Detect which cell encompasses the target text, then output its [x, y] center coordinate. 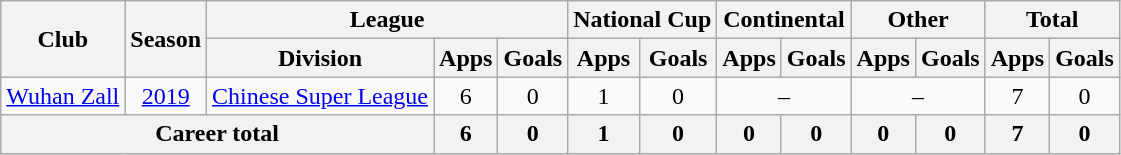
Wuhan Zall [63, 96]
Career total [218, 134]
Continental [784, 20]
National Cup [642, 20]
Other [918, 20]
Division [320, 58]
League [388, 20]
Season [166, 39]
2019 [166, 96]
Club [63, 39]
Total [1052, 20]
Chinese Super League [320, 96]
